Find where the given text appears and provide that cell's center as (x, y) coordinate. 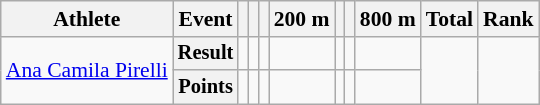
Athlete (87, 19)
Points (206, 87)
Event (206, 19)
Total (450, 19)
Result (206, 54)
200 m (302, 19)
800 m (388, 19)
Ana Camila Pirelli (87, 70)
Rank (508, 19)
